Search for the cell housing the specified text and yield its (x, y) center coordinate. 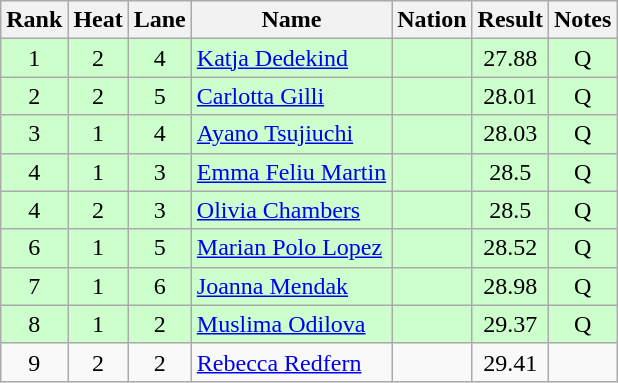
Nation (432, 20)
27.88 (510, 58)
7 (34, 286)
Olivia Chambers (291, 210)
29.41 (510, 362)
Rebecca Redfern (291, 362)
Notes (582, 20)
Muslima Odilova (291, 324)
28.98 (510, 286)
Lane (160, 20)
Rank (34, 20)
Result (510, 20)
29.37 (510, 324)
28.03 (510, 134)
Emma Feliu Martin (291, 172)
Name (291, 20)
Joanna Mendak (291, 286)
8 (34, 324)
Ayano Tsujiuchi (291, 134)
Carlotta Gilli (291, 96)
Marian Polo Lopez (291, 248)
9 (34, 362)
28.52 (510, 248)
28.01 (510, 96)
Heat (98, 20)
Katja Dedekind (291, 58)
